Search for the cell housing the specified text and yield its [x, y] center coordinate. 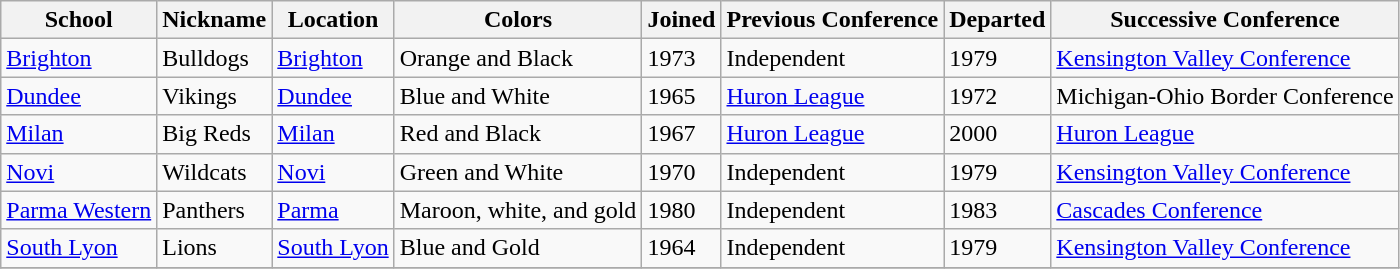
School [79, 20]
Successive Conference [1225, 20]
1983 [998, 210]
Previous Conference [832, 20]
1965 [682, 96]
Orange and Black [518, 58]
Bulldogs [214, 58]
1967 [682, 134]
Red and Black [518, 134]
Blue and White [518, 96]
Vikings [214, 96]
1970 [682, 172]
Colors [518, 20]
Lions [214, 248]
Maroon, white, and gold [518, 210]
Michigan-Ohio Border Conference [1225, 96]
2000 [998, 134]
1964 [682, 248]
Big Reds [214, 134]
Blue and Gold [518, 248]
1972 [998, 96]
Parma [333, 210]
Wildcats [214, 172]
Parma Western [79, 210]
Cascades Conference [1225, 210]
Joined [682, 20]
Departed [998, 20]
1973 [682, 58]
1980 [682, 210]
Green and White [518, 172]
Nickname [214, 20]
Location [333, 20]
Panthers [214, 210]
